For the text-containing cell, return its midpoint in [x, y] coordinate format. 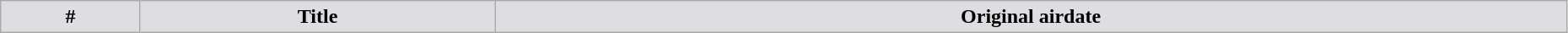
Title [317, 17]
# [71, 17]
Original airdate [1031, 17]
